Capture the cell that displays the provided text and extract its (X, Y) central coordinate. 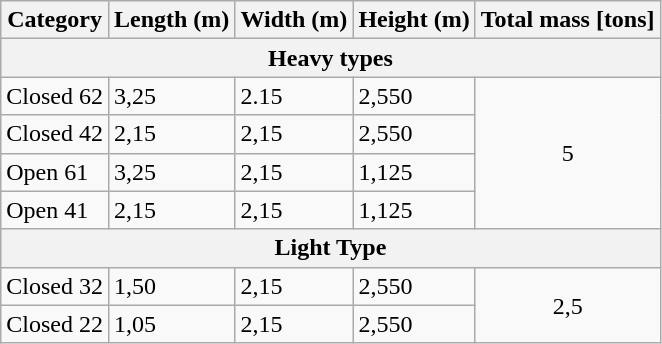
Length (m) (171, 20)
5 (568, 153)
Width (m) (294, 20)
2.15 (294, 96)
2,5 (568, 305)
1,05 (171, 324)
Open 41 (55, 210)
1,50 (171, 286)
Total mass [tons] (568, 20)
Closed 22 (55, 324)
Light Type (330, 248)
Open 61 (55, 172)
Category (55, 20)
Height (m) (414, 20)
Closed 32 (55, 286)
Closed 42 (55, 134)
Closed 62 (55, 96)
Heavy types (330, 58)
